Output the (x, y) coordinate of the center of the cell containing the given text.  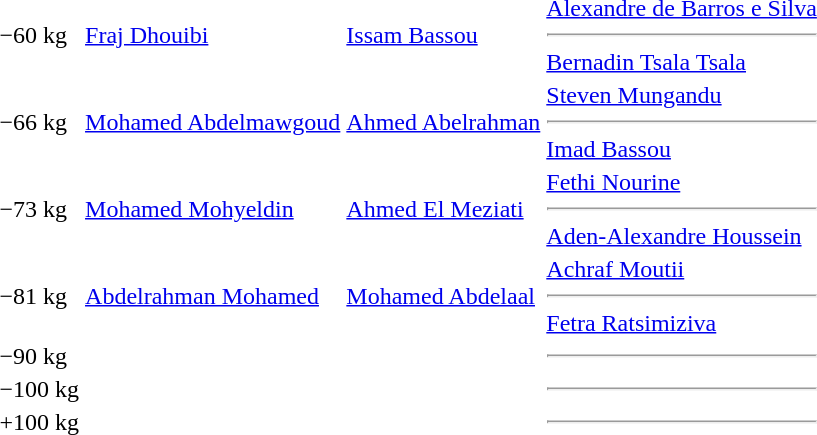
Ahmed Abelrahman (444, 122)
Abdelrahman Mohamed (213, 296)
Mohamed Abdelmawgoud (213, 122)
Mohamed Abdelaal (444, 296)
Ahmed El Meziati (444, 209)
Mohamed Mohyeldin (213, 209)
